Detect which cell encompasses the target text, then output its (X, Y) center coordinate. 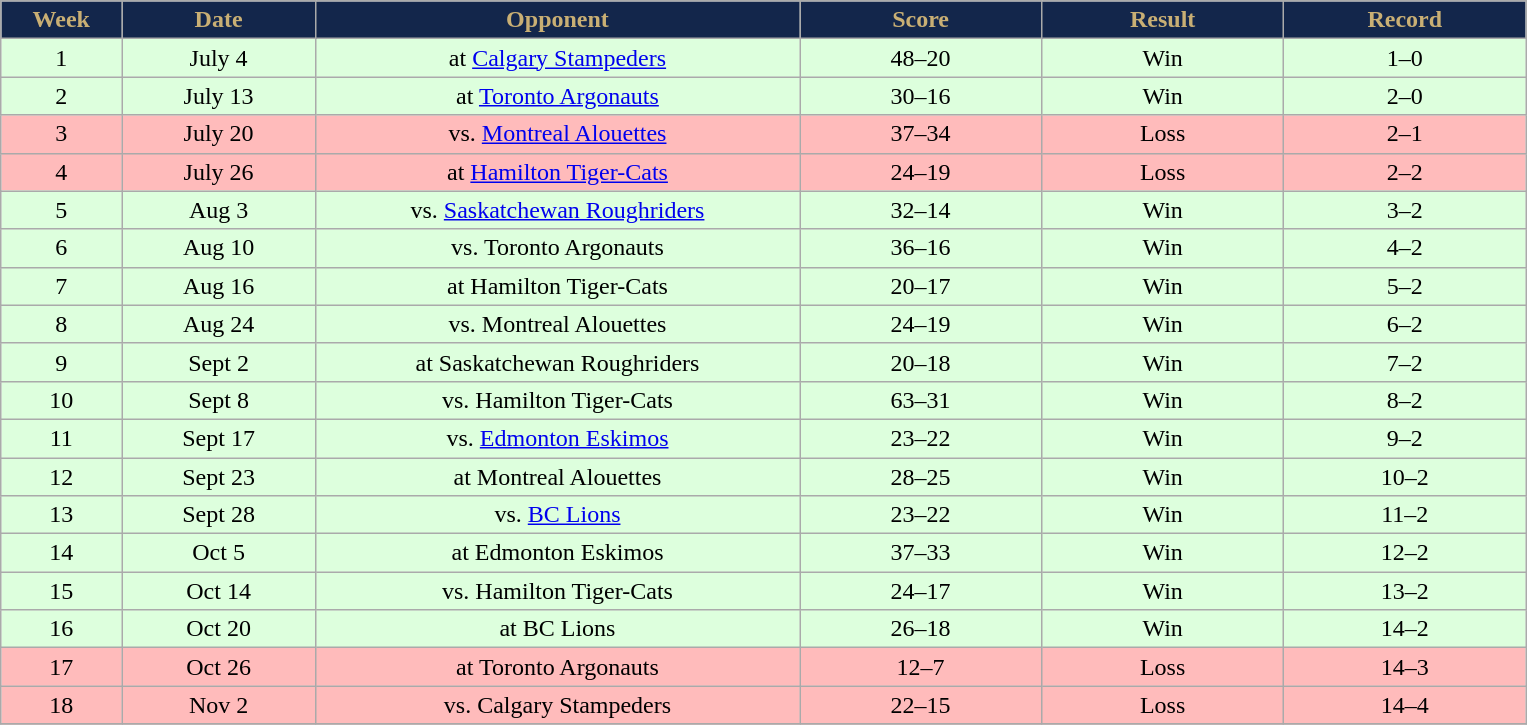
vs. Calgary Stampeders (557, 705)
Sept 28 (219, 515)
Oct 20 (219, 629)
14 (62, 553)
26–18 (921, 629)
5 (62, 210)
63–31 (921, 400)
at Calgary Stampeders (557, 58)
11 (62, 438)
9 (62, 362)
at Edmonton Eskimos (557, 553)
14–3 (1405, 667)
at BC Lions (557, 629)
1 (62, 58)
Oct 26 (219, 667)
7–2 (1405, 362)
1–0 (1405, 58)
7 (62, 286)
14–2 (1405, 629)
36–16 (921, 248)
4–2 (1405, 248)
6 (62, 248)
9–2 (1405, 438)
Sept 2 (219, 362)
13 (62, 515)
July 4 (219, 58)
Result (1163, 20)
5–2 (1405, 286)
July 20 (219, 134)
20–17 (921, 286)
Sept 8 (219, 400)
vs. BC Lions (557, 515)
Opponent (557, 20)
8–2 (1405, 400)
Aug 3 (219, 210)
2–1 (1405, 134)
14–4 (1405, 705)
vs. Edmonton Eskimos (557, 438)
18 (62, 705)
Aug 24 (219, 324)
24–17 (921, 591)
6–2 (1405, 324)
Oct 5 (219, 553)
at Montreal Alouettes (557, 477)
12–2 (1405, 553)
8 (62, 324)
2 (62, 96)
3 (62, 134)
32–14 (921, 210)
13–2 (1405, 591)
July 13 (219, 96)
Date (219, 20)
3–2 (1405, 210)
28–25 (921, 477)
30–16 (921, 96)
17 (62, 667)
Aug 16 (219, 286)
at Saskatchewan Roughriders (557, 362)
Nov 2 (219, 705)
Sept 17 (219, 438)
37–33 (921, 553)
37–34 (921, 134)
Aug 10 (219, 248)
2–2 (1405, 172)
12 (62, 477)
Score (921, 20)
July 26 (219, 172)
15 (62, 591)
11–2 (1405, 515)
Week (62, 20)
2–0 (1405, 96)
Record (1405, 20)
12–7 (921, 667)
10–2 (1405, 477)
Oct 14 (219, 591)
vs. Toronto Argonauts (557, 248)
16 (62, 629)
4 (62, 172)
20–18 (921, 362)
vs. Saskatchewan Roughriders (557, 210)
48–20 (921, 58)
22–15 (921, 705)
Sept 23 (219, 477)
10 (62, 400)
